Detect which cell encompasses the target text, then output its [x, y] center coordinate. 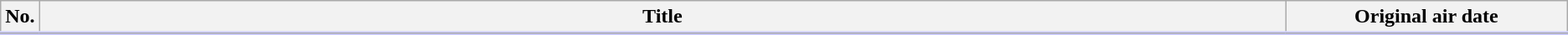
Original air date [1427, 17]
No. [20, 17]
Title [662, 17]
